Find where the given text appears and provide that cell's center as [X, Y] coordinate. 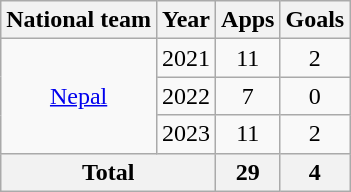
2021 [186, 58]
Total [108, 172]
2023 [186, 134]
4 [315, 172]
Apps [248, 20]
National team [79, 20]
Year [186, 20]
29 [248, 172]
Nepal [79, 96]
0 [315, 96]
Goals [315, 20]
7 [248, 96]
2022 [186, 96]
